Return [X, Y] of the center of cell containing provided text 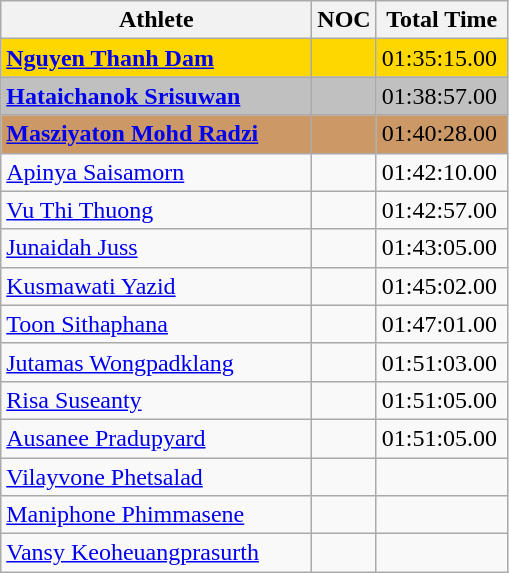
01:43:05.00 [442, 248]
Vu Thi Thuong [156, 210]
01:42:10.00 [442, 172]
Apinya Saisamorn [156, 172]
Masziyaton Mohd Radzi [156, 134]
Ausanee Pradupyard [156, 438]
Vilayvone Phetsalad [156, 477]
Kusmawati Yazid [156, 286]
Vansy Keoheuangprasurth [156, 553]
Athlete [156, 20]
Jutamas Wongpadklang [156, 362]
01:45:02.00 [442, 286]
Risa Suseanty [156, 400]
01:51:03.00 [442, 362]
Nguyen Thanh Dam [156, 58]
Junaidah Juss [156, 248]
NOC [344, 20]
01:35:15.00 [442, 58]
Hataichanok Srisuwan [156, 96]
01:47:01.00 [442, 324]
01:40:28.00 [442, 134]
Total Time [442, 20]
01:42:57.00 [442, 210]
Toon Sithaphana [156, 324]
Maniphone Phimmasene [156, 515]
01:38:57.00 [442, 96]
